Return the (X, Y) coordinate for the center point of the cell that contains the specified text.  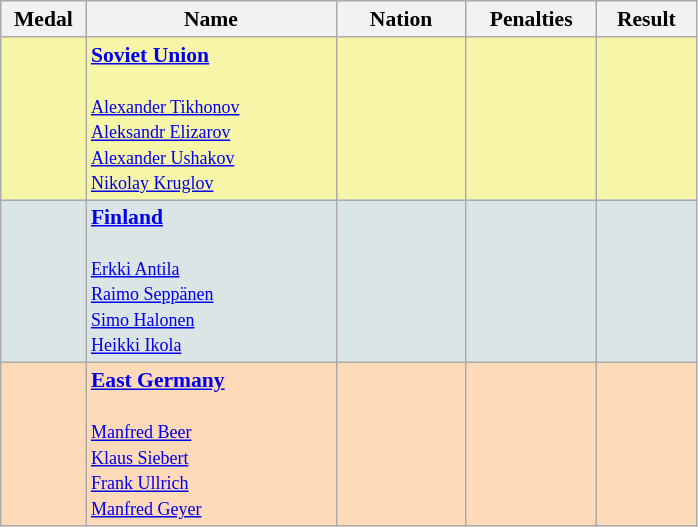
Nation (401, 19)
East GermanyManfred BeerKlaus SiebertFrank UllrichManfred Geyer (211, 444)
FinlandErkki AntilaRaimo SeppänenSimo HalonenHeikki Ikola (211, 282)
Medal (44, 19)
Name (211, 19)
Penalties (531, 19)
Soviet UnionAlexander TikhonovAleksandr ElizarovAlexander UshakovNikolay Kruglov (211, 118)
Result (646, 19)
